For the text-containing cell, return its midpoint in (X, Y) coordinate format. 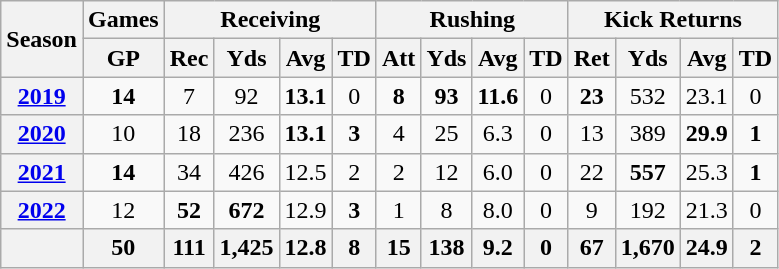
29.9 (706, 134)
10 (123, 134)
532 (648, 96)
12.9 (306, 210)
6.3 (498, 134)
426 (246, 172)
GP (123, 58)
Att (398, 58)
Rec (189, 58)
13 (592, 134)
236 (246, 134)
1,670 (648, 248)
25 (446, 134)
21.3 (706, 210)
111 (189, 248)
2021 (42, 172)
Receiving (270, 20)
2019 (42, 96)
Rushing (472, 20)
9.2 (498, 248)
6.0 (498, 172)
672 (246, 210)
23.1 (706, 96)
50 (123, 248)
92 (246, 96)
9 (592, 210)
Season (42, 39)
2022 (42, 210)
Kick Returns (673, 20)
12.8 (306, 248)
15 (398, 248)
23 (592, 96)
12.5 (306, 172)
18 (189, 134)
Games (123, 20)
11.6 (498, 96)
67 (592, 248)
93 (446, 96)
34 (189, 172)
24.9 (706, 248)
22 (592, 172)
Ret (592, 58)
138 (446, 248)
4 (398, 134)
7 (189, 96)
2020 (42, 134)
1,425 (246, 248)
192 (648, 210)
8.0 (498, 210)
52 (189, 210)
557 (648, 172)
25.3 (706, 172)
389 (648, 134)
